Detect which cell encompasses the target text, then output its [x, y] center coordinate. 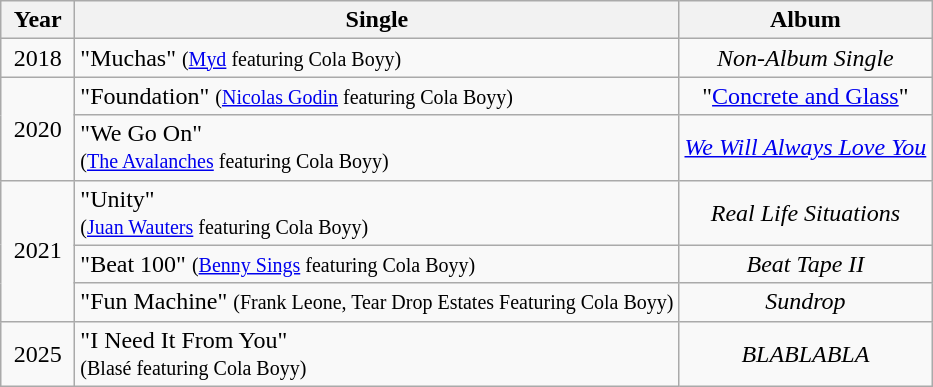
2018 [38, 58]
Non-Album Single [806, 58]
2020 [38, 128]
Beat Tape II [806, 264]
2021 [38, 250]
"I Need It From You"(Blasé featuring Cola Boyy) [377, 354]
"We Go On"(The Avalanches featuring Cola Boyy) [377, 148]
2025 [38, 354]
We Will Always Love You [806, 148]
"Muchas" (Myd featuring Cola Boyy) [377, 58]
"Unity"(Juan Wauters featuring Cola Boyy) [377, 212]
"Foundation" (Nicolas Godin featuring Cola Boyy) [377, 96]
Album [806, 20]
Real Life Situations [806, 212]
"Concrete and Glass" [806, 96]
BLABLABLA [806, 354]
"Beat 100" (Benny Sings featuring Cola Boyy) [377, 264]
Single [377, 20]
Year [38, 20]
Sundrop [806, 302]
"Fun Machine" (Frank Leone, Tear Drop Estates Featuring Cola Boyy) [377, 302]
